Return the (X, Y) coordinate for the center point of the cell that contains the specified text.  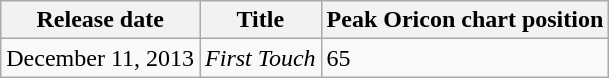
65 (465, 58)
Release date (100, 20)
First Touch (261, 58)
December 11, 2013 (100, 58)
Title (261, 20)
Peak Oricon chart position (465, 20)
